Locate the cell with the specified text and output its [X, Y] center coordinate. 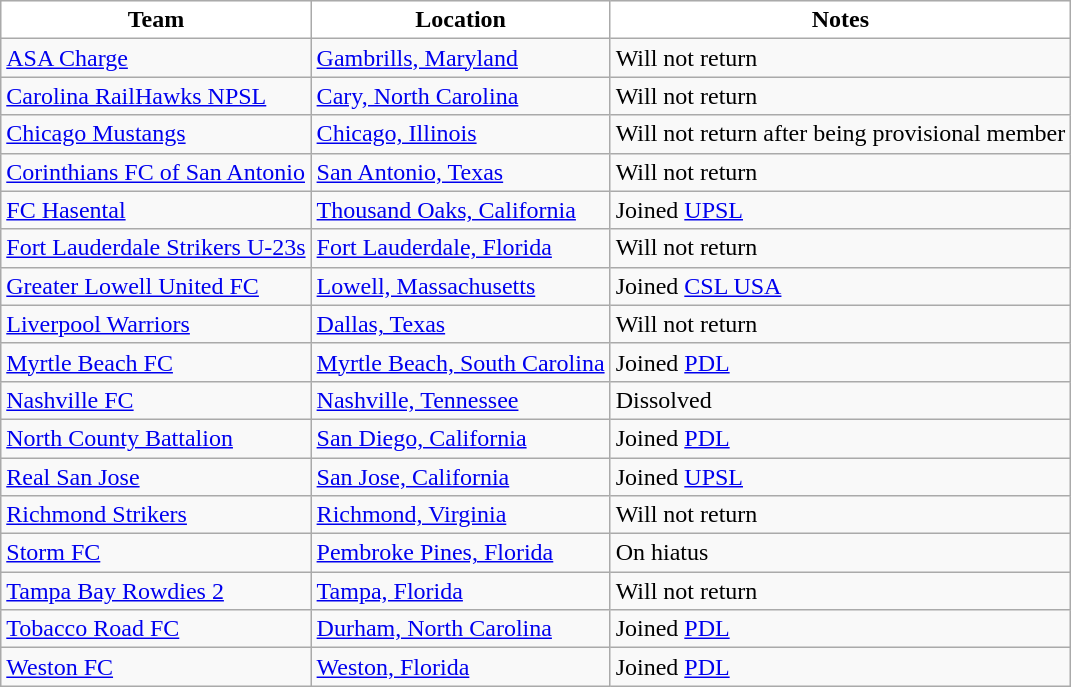
Notes [840, 20]
Myrtle Beach FC [156, 362]
Gambrills, Maryland [460, 58]
Fort Lauderdale Strikers U-23s [156, 248]
Nashville FC [156, 400]
Richmond, Virginia [460, 515]
Pembroke Pines, Florida [460, 553]
Joined CSL USA [840, 286]
Location [460, 20]
Durham, North Carolina [460, 629]
On hiatus [840, 553]
Nashville, Tennessee [460, 400]
Thousand Oaks, California [460, 210]
Storm FC [156, 553]
Team [156, 20]
Tobacco Road FC [156, 629]
Myrtle Beach, South Carolina [460, 362]
San Jose, California [460, 477]
Tampa, Florida [460, 591]
Dissolved [840, 400]
Chicago Mustangs [156, 134]
Tampa Bay Rowdies 2 [156, 591]
Chicago, Illinois [460, 134]
Weston, Florida [460, 667]
San Diego, California [460, 438]
Corinthians FC of San Antonio [156, 172]
Dallas, Texas [460, 324]
Greater Lowell United FC [156, 286]
North County Battalion [156, 438]
Lowell, Massachusetts [460, 286]
Richmond Strikers [156, 515]
Real San Jose [156, 477]
Cary, North Carolina [460, 96]
Liverpool Warriors [156, 324]
San Antonio, Texas [460, 172]
Weston FC [156, 667]
Fort Lauderdale, Florida [460, 248]
ASA Charge [156, 58]
Will not return after being provisional member [840, 134]
Carolina RailHawks NPSL [156, 96]
FC Hasental [156, 210]
